Identify which cell holds the provided text, then report its [X, Y] central coordinate. 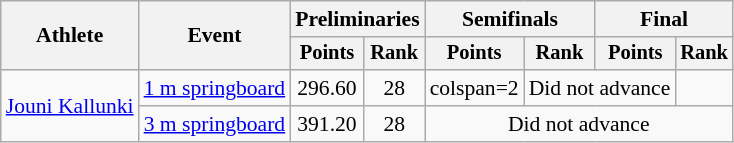
391.20 [327, 124]
Jouni Kallunki [70, 106]
Semifinals [510, 19]
colspan=2 [474, 88]
Athlete [70, 36]
296.60 [327, 88]
Preliminaries [357, 19]
1 m springboard [215, 88]
Final [664, 19]
Event [215, 36]
3 m springboard [215, 124]
